Search for the cell housing the specified text and yield its (X, Y) center coordinate. 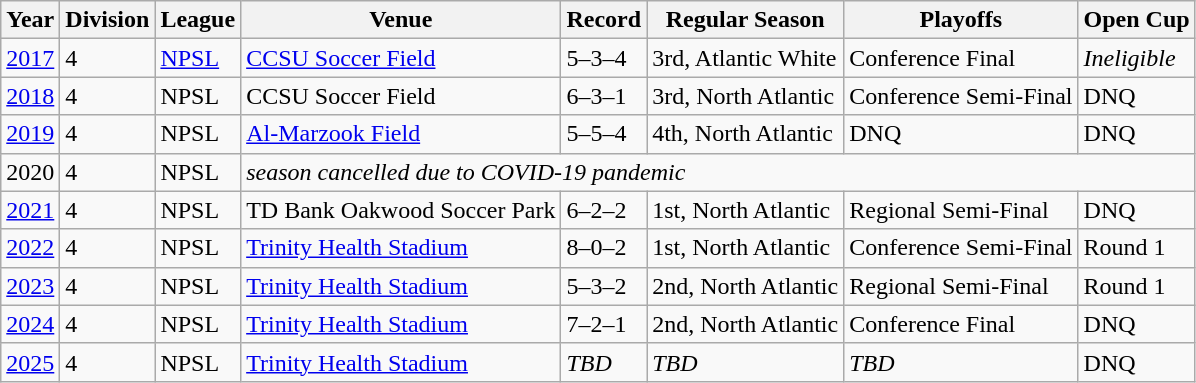
Open Cup (1136, 20)
4th, North Atlantic (746, 134)
5–3–4 (604, 58)
season cancelled due to COVID-19 pandemic (718, 172)
Al-Marzook Field (401, 134)
Ineligible (1136, 58)
2020 (30, 172)
7–2–1 (604, 324)
5–3–2 (604, 286)
League (198, 20)
Playoffs (961, 20)
5–5–4 (604, 134)
2022 (30, 248)
2021 (30, 210)
Year (30, 20)
Record (604, 20)
6–2–2 (604, 210)
3rd, Atlantic White (746, 58)
Regular Season (746, 20)
2018 (30, 96)
2023 (30, 286)
2017 (30, 58)
2025 (30, 362)
8–0–2 (604, 248)
Division (108, 20)
6–3–1 (604, 96)
Venue (401, 20)
2024 (30, 324)
3rd, North Atlantic (746, 96)
2019 (30, 134)
TD Bank Oakwood Soccer Park (401, 210)
